Detect which cell encompasses the target text, then output its (X, Y) center coordinate. 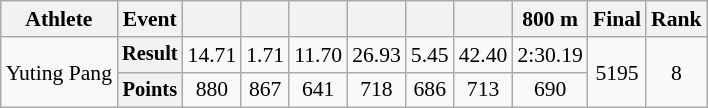
42.40 (484, 55)
1.71 (265, 55)
5.45 (430, 55)
Points (150, 90)
8 (676, 72)
690 (550, 90)
14.71 (212, 55)
2:30.19 (550, 55)
Rank (676, 19)
713 (484, 90)
800 m (550, 19)
641 (318, 90)
5195 (617, 72)
867 (265, 90)
880 (212, 90)
Event (150, 19)
26.93 (376, 55)
Result (150, 55)
718 (376, 90)
Yuting Pang (59, 72)
11.70 (318, 55)
Final (617, 19)
686 (430, 90)
Athlete (59, 19)
